Capture the cell that displays the provided text and extract its [X, Y] central coordinate. 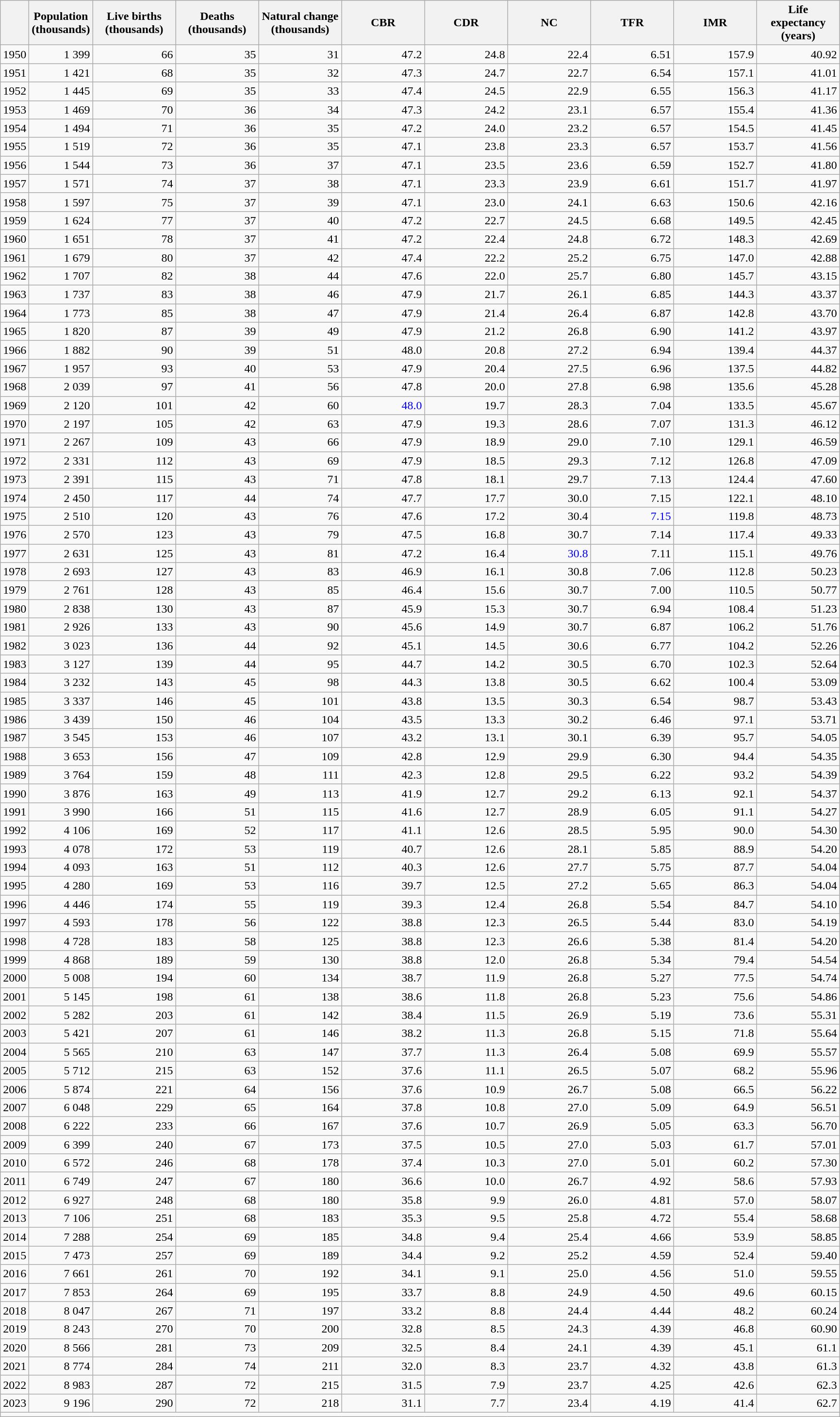
63.3 [715, 1126]
147 [300, 1052]
152.7 [715, 165]
46.59 [798, 442]
15.6 [466, 590]
138 [300, 997]
94.4 [715, 756]
2005 [15, 1070]
18.1 [466, 479]
115.1 [715, 553]
5 421 [61, 1034]
45.67 [798, 405]
39.7 [383, 886]
229 [134, 1107]
24.0 [466, 128]
28.9 [549, 812]
34.8 [383, 1237]
2 331 [61, 461]
45.9 [383, 609]
1 679 [61, 258]
26.1 [549, 295]
14.2 [466, 664]
30.3 [549, 701]
7 106 [61, 1218]
207 [134, 1034]
66.5 [715, 1089]
156.3 [715, 91]
22.2 [466, 258]
3 337 [61, 701]
47.09 [798, 461]
1959 [15, 220]
4.59 [632, 1255]
34 [300, 110]
148.3 [715, 239]
5.07 [632, 1070]
61.3 [798, 1366]
43.70 [798, 313]
14.9 [466, 627]
6.75 [632, 258]
1965 [15, 332]
38.2 [383, 1034]
38.6 [383, 997]
57.93 [798, 1182]
10.0 [466, 1182]
91.1 [715, 812]
9.2 [466, 1255]
60.15 [798, 1292]
7.04 [632, 405]
43.15 [798, 276]
1979 [15, 590]
79 [300, 534]
139 [134, 664]
2 391 [61, 479]
240 [134, 1144]
151.7 [715, 183]
1994 [15, 867]
88.9 [715, 849]
7 853 [61, 1292]
14.5 [466, 646]
28.1 [549, 849]
42.45 [798, 220]
24.7 [466, 73]
4 093 [61, 867]
58 [217, 941]
5 145 [61, 997]
1 445 [61, 91]
1996 [15, 904]
1954 [15, 128]
52 [217, 830]
5.54 [632, 904]
52.4 [715, 1255]
25.8 [549, 1218]
28.6 [549, 424]
2002 [15, 1015]
1 519 [61, 147]
42.88 [798, 258]
150 [134, 719]
1953 [15, 110]
46.9 [383, 572]
1 421 [61, 73]
7.12 [632, 461]
119.8 [715, 516]
54.30 [798, 830]
5.65 [632, 886]
Live births (thousands) [134, 23]
8.3 [466, 1366]
42.8 [383, 756]
192 [300, 1274]
1984 [15, 683]
6 749 [61, 1182]
137.5 [715, 368]
116 [300, 886]
39.3 [383, 904]
133.5 [715, 405]
1 957 [61, 368]
98 [300, 683]
81.4 [715, 941]
47.7 [383, 498]
5.38 [632, 941]
7 288 [61, 1237]
2 510 [61, 516]
6.77 [632, 646]
1962 [15, 276]
107 [300, 738]
11.1 [466, 1070]
4 446 [61, 904]
195 [300, 1292]
10.3 [466, 1163]
1 597 [61, 202]
5.27 [632, 978]
172 [134, 849]
19.3 [466, 424]
8.4 [466, 1348]
36.6 [383, 1182]
1974 [15, 498]
1983 [15, 664]
1972 [15, 461]
2 570 [61, 534]
4.92 [632, 1182]
5 712 [61, 1070]
16.4 [466, 553]
58.6 [715, 1182]
2 631 [61, 553]
26.0 [549, 1200]
27.8 [549, 387]
40.7 [383, 849]
41.36 [798, 110]
Deaths (thousands) [217, 23]
NC [549, 23]
50.23 [798, 572]
48.2 [715, 1311]
44.37 [798, 350]
77.5 [715, 978]
54.05 [798, 738]
4 280 [61, 886]
24.2 [466, 110]
110.5 [715, 590]
113 [300, 793]
1950 [15, 54]
5.44 [632, 923]
4.81 [632, 1200]
28.5 [549, 830]
5.05 [632, 1126]
49.6 [715, 1292]
6.63 [632, 202]
5.75 [632, 867]
54.10 [798, 904]
1963 [15, 295]
33.2 [383, 1311]
41.80 [798, 165]
1978 [15, 572]
42.16 [798, 202]
38.4 [383, 1015]
58.85 [798, 1237]
173 [300, 1144]
5.03 [632, 1144]
4.72 [632, 1218]
CDR [466, 23]
247 [134, 1182]
77 [134, 220]
6.55 [632, 91]
3 876 [61, 793]
6.13 [632, 793]
233 [134, 1126]
57.30 [798, 1163]
1990 [15, 793]
261 [134, 1274]
29.7 [549, 479]
2007 [15, 1107]
41.01 [798, 73]
290 [134, 1403]
47.5 [383, 534]
2 838 [61, 609]
142 [300, 1015]
87.7 [715, 867]
1 624 [61, 220]
52.26 [798, 646]
6 927 [61, 1200]
24.9 [549, 1292]
41.9 [383, 793]
45.6 [383, 627]
2 197 [61, 424]
54.39 [798, 775]
2020 [15, 1348]
4 728 [61, 941]
1973 [15, 479]
10.8 [466, 1107]
7 661 [61, 1274]
4.44 [632, 1311]
7.14 [632, 534]
62.3 [798, 1384]
49.76 [798, 553]
18.9 [466, 442]
1967 [15, 368]
7.10 [632, 442]
54.35 [798, 756]
37.8 [383, 1107]
149.5 [715, 220]
TFR [632, 23]
254 [134, 1237]
6.59 [632, 165]
153.7 [715, 147]
7.9 [466, 1384]
1968 [15, 387]
34.1 [383, 1274]
43.37 [798, 295]
6 572 [61, 1163]
126.8 [715, 461]
9.5 [466, 1218]
4.19 [632, 1403]
55.64 [798, 1034]
48.73 [798, 516]
1 544 [61, 165]
49.33 [798, 534]
21.4 [466, 313]
20.8 [466, 350]
2 693 [61, 572]
30.6 [549, 646]
11.8 [466, 997]
1971 [15, 442]
1 820 [61, 332]
5.34 [632, 960]
198 [134, 997]
5.15 [632, 1034]
27.7 [549, 867]
6.62 [632, 683]
58.07 [798, 1200]
54.19 [798, 923]
144.3 [715, 295]
1960 [15, 239]
5 565 [61, 1052]
7.00 [632, 590]
16.8 [466, 534]
3 439 [61, 719]
75.6 [715, 997]
29.2 [549, 793]
93 [134, 368]
69.9 [715, 1052]
40.3 [383, 867]
37.7 [383, 1052]
30.4 [549, 516]
17.7 [466, 498]
7.06 [632, 572]
2022 [15, 1384]
20.4 [466, 368]
90.0 [715, 830]
45.28 [798, 387]
97 [134, 387]
60.24 [798, 1311]
53.43 [798, 701]
257 [134, 1255]
1992 [15, 830]
6.46 [632, 719]
8 243 [61, 1329]
64.9 [715, 1107]
42.69 [798, 239]
157.1 [715, 73]
9.9 [466, 1200]
41.17 [798, 91]
20.0 [466, 387]
7.7 [466, 1403]
6.96 [632, 368]
79.4 [715, 960]
51.0 [715, 1274]
61.7 [715, 1144]
200 [300, 1329]
6.70 [632, 664]
5.19 [632, 1015]
8 983 [61, 1384]
23.1 [549, 110]
2 926 [61, 627]
1980 [15, 609]
30.0 [549, 498]
123 [134, 534]
210 [134, 1052]
60.90 [798, 1329]
4.32 [632, 1366]
154.5 [715, 128]
4.25 [632, 1384]
197 [300, 1311]
194 [134, 978]
Natural change(thousands) [300, 23]
54.27 [798, 812]
5.85 [632, 849]
6.30 [632, 756]
84.7 [715, 904]
33.7 [383, 1292]
8 774 [61, 1366]
59.55 [798, 1274]
2 039 [61, 387]
133 [134, 627]
33 [300, 91]
2 267 [61, 442]
57.0 [715, 1200]
1955 [15, 147]
48 [217, 775]
34.4 [383, 1255]
1997 [15, 923]
6 048 [61, 1107]
93.2 [715, 775]
6.05 [632, 812]
2021 [15, 1366]
1989 [15, 775]
203 [134, 1015]
135.6 [715, 387]
25.4 [549, 1237]
46.12 [798, 424]
4 078 [61, 849]
1999 [15, 960]
2001 [15, 997]
68.2 [715, 1070]
21.7 [466, 295]
1956 [15, 165]
248 [134, 1200]
2011 [15, 1182]
267 [134, 1311]
3 232 [61, 683]
3 653 [61, 756]
1 469 [61, 110]
86.3 [715, 886]
5.01 [632, 1163]
1981 [15, 627]
1 571 [61, 183]
3 764 [61, 775]
11.5 [466, 1015]
281 [134, 1348]
108.4 [715, 609]
9.1 [466, 1274]
117.4 [715, 534]
24.3 [549, 1329]
16.1 [466, 572]
2013 [15, 1218]
1985 [15, 701]
2000 [15, 978]
143 [134, 683]
Population(thousands) [61, 23]
6.61 [632, 183]
59 [217, 960]
6.90 [632, 332]
29.3 [549, 461]
4 106 [61, 830]
122 [300, 923]
100.4 [715, 683]
174 [134, 904]
40.92 [798, 54]
22.9 [549, 91]
44.7 [383, 664]
23.5 [466, 165]
26.6 [549, 941]
152 [300, 1070]
98.7 [715, 701]
43.2 [383, 738]
5 282 [61, 1015]
54.74 [798, 978]
1969 [15, 405]
1 737 [61, 295]
48.10 [798, 498]
31 [300, 54]
5.09 [632, 1107]
105 [134, 424]
19.7 [466, 405]
25.0 [549, 1274]
1964 [15, 313]
2009 [15, 1144]
124.4 [715, 479]
80 [134, 258]
1976 [15, 534]
52.64 [798, 664]
246 [134, 1163]
17.2 [466, 516]
97.1 [715, 719]
3 990 [61, 812]
218 [300, 1403]
55 [217, 904]
1986 [15, 719]
10.5 [466, 1144]
22.0 [466, 276]
6.68 [632, 220]
75 [134, 202]
23.0 [466, 202]
54.37 [798, 793]
1975 [15, 516]
120 [134, 516]
51.76 [798, 627]
76 [300, 516]
6 222 [61, 1126]
1958 [15, 202]
95 [300, 664]
18.5 [466, 461]
32.8 [383, 1329]
1988 [15, 756]
155.4 [715, 110]
25.7 [549, 276]
27.5 [549, 368]
1961 [15, 258]
6 399 [61, 1144]
13.3 [466, 719]
2 120 [61, 405]
150.6 [715, 202]
23.9 [549, 183]
6.98 [632, 387]
31.5 [383, 1384]
4.66 [632, 1237]
251 [134, 1218]
6.80 [632, 276]
4.50 [632, 1292]
3 023 [61, 646]
83.0 [715, 923]
55.4 [715, 1218]
12.0 [466, 960]
1982 [15, 646]
122.1 [715, 498]
37.5 [383, 1144]
13.1 [466, 738]
78 [134, 239]
2012 [15, 1200]
4 593 [61, 923]
29.0 [549, 442]
5 874 [61, 1089]
9.4 [466, 1237]
42.3 [383, 775]
56.70 [798, 1126]
28.3 [549, 405]
55.31 [798, 1015]
2 450 [61, 498]
41.45 [798, 128]
159 [134, 775]
5 008 [61, 978]
6.85 [632, 295]
43.97 [798, 332]
44.3 [383, 683]
147.0 [715, 258]
1987 [15, 738]
2010 [15, 1163]
134 [300, 978]
1952 [15, 91]
41.4 [715, 1403]
6.39 [632, 738]
50.77 [798, 590]
47.60 [798, 479]
129.1 [715, 442]
24.4 [549, 1311]
10.7 [466, 1126]
51.23 [798, 609]
21.2 [466, 332]
6.72 [632, 239]
32.0 [383, 1366]
15.3 [466, 609]
128 [134, 590]
1998 [15, 941]
264 [134, 1292]
1957 [15, 183]
81 [300, 553]
1966 [15, 350]
1977 [15, 553]
8 047 [61, 1311]
102.3 [715, 664]
10.9 [466, 1089]
12.4 [466, 904]
7.11 [632, 553]
106.2 [715, 627]
32 [300, 73]
60.2 [715, 1163]
44.82 [798, 368]
2014 [15, 1237]
23.8 [466, 147]
2006 [15, 1089]
3 127 [61, 664]
7 473 [61, 1255]
71.8 [715, 1034]
164 [300, 1107]
6.51 [632, 54]
73.6 [715, 1015]
29.9 [549, 756]
2018 [15, 1311]
209 [300, 1348]
92.1 [715, 793]
64 [217, 1089]
53.71 [798, 719]
1993 [15, 849]
104.2 [715, 646]
13.5 [466, 701]
CBR [383, 23]
112.8 [715, 572]
57.01 [798, 1144]
55.57 [798, 1052]
41.1 [383, 830]
23.6 [549, 165]
1 882 [61, 350]
7.07 [632, 424]
35.3 [383, 1218]
2015 [15, 1255]
145.7 [715, 276]
46.8 [715, 1329]
2017 [15, 1292]
30.2 [549, 719]
1970 [15, 424]
35.8 [383, 1200]
6.22 [632, 775]
4 868 [61, 960]
54.86 [798, 997]
1 494 [61, 128]
53.9 [715, 1237]
8.5 [466, 1329]
32.5 [383, 1348]
54.54 [798, 960]
1995 [15, 886]
61.1 [798, 1348]
41.56 [798, 147]
127 [134, 572]
287 [134, 1384]
92 [300, 646]
111 [300, 775]
185 [300, 1237]
3 545 [61, 738]
53.09 [798, 683]
1991 [15, 812]
IMR [715, 23]
59.40 [798, 1255]
43.5 [383, 719]
2023 [15, 1403]
142.8 [715, 313]
2004 [15, 1052]
23.2 [549, 128]
5.95 [632, 830]
2008 [15, 1126]
29.5 [549, 775]
2019 [15, 1329]
12.8 [466, 775]
1 773 [61, 313]
1 651 [61, 239]
65 [217, 1107]
4.56 [632, 1274]
141.2 [715, 332]
2 761 [61, 590]
2003 [15, 1034]
167 [300, 1126]
95.7 [715, 738]
37.4 [383, 1163]
1951 [15, 73]
12.5 [466, 886]
30.1 [549, 738]
42.6 [715, 1384]
2016 [15, 1274]
5.23 [632, 997]
153 [134, 738]
270 [134, 1329]
41.6 [383, 812]
56.51 [798, 1107]
46.4 [383, 590]
1 399 [61, 54]
166 [134, 812]
23.4 [549, 1403]
131.3 [715, 424]
62.7 [798, 1403]
7.13 [632, 479]
38.7 [383, 978]
55.96 [798, 1070]
31.1 [383, 1403]
9 196 [61, 1403]
221 [134, 1089]
104 [300, 719]
13.8 [466, 683]
11.9 [466, 978]
284 [134, 1366]
56.22 [798, 1089]
58.68 [798, 1218]
82 [134, 276]
8 566 [61, 1348]
Life expectancy (years) [798, 23]
41.97 [798, 183]
12.9 [466, 756]
157.9 [715, 54]
139.4 [715, 350]
211 [300, 1366]
136 [134, 646]
1 707 [61, 276]
